Return [x, y] of the center of cell containing provided text 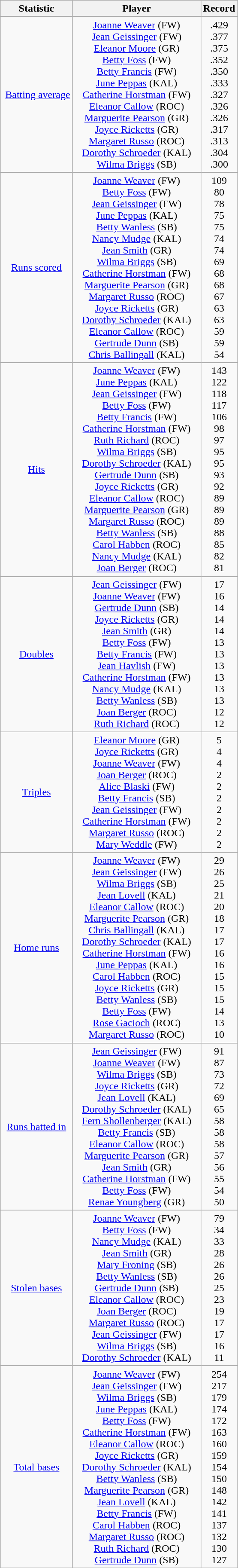
Batting average [36, 95]
29 26 25 21 20 18 17 17 16 16 15 15 15 14 13 10 [219, 948]
79 34 33 28 26 26 25 23 19 17 17 16 11 [219, 1288]
Hits [36, 469]
254 217 179 174 172 163 160 159 154 150 148 142 141 137 132 130 127 [219, 1467]
5 4 4 2 2 2 2 2 2 2 [219, 792]
17 16 14 14 14 13 13 13 13 13 13 12 12 [219, 654]
Stolen bases [36, 1288]
91 87 73 72 69 65 58 58 58 57 56 55 54 50 [219, 1127]
Total bases [36, 1467]
109 80 78 75 75 74 74 69 68 68 67 63 63 59 59 54 [219, 267]
Runs batted in [36, 1127]
143 122 118 117 106 98 97 95 95 93 92 89 89 89 88 85 82 81 [219, 469]
.429 .377 .375 .352 .350 .333 .327 .326 .326 .317 .313 .304 .300 [219, 95]
Record [219, 9]
Doubles [36, 654]
Triples [36, 792]
Home runs [36, 948]
Player [136, 9]
Runs scored [36, 267]
Statistic [36, 9]
